Return (x, y) of the center of cell containing provided text 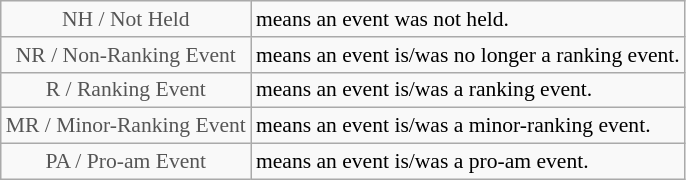
means an event is/was no longer a ranking event. (468, 55)
means an event is/was a ranking event. (468, 90)
MR / Minor-Ranking Event (126, 126)
R / Ranking Event (126, 90)
NH / Not Held (126, 19)
PA / Pro-am Event (126, 162)
means an event is/was a pro-am event. (468, 162)
NR / Non-Ranking Event (126, 55)
means an event is/was a minor-ranking event. (468, 126)
means an event was not held. (468, 19)
